Detect which cell encompasses the target text, then output its (X, Y) center coordinate. 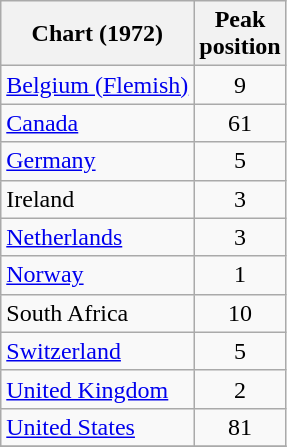
Norway (98, 275)
1 (240, 275)
61 (240, 123)
Switzerland (98, 351)
United States (98, 427)
2 (240, 389)
South Africa (98, 313)
Ireland (98, 199)
81 (240, 427)
10 (240, 313)
Chart (1972) (98, 34)
Belgium (Flemish) (98, 85)
Germany (98, 161)
9 (240, 85)
Netherlands (98, 237)
United Kingdom (98, 389)
Peakposition (240, 34)
Canada (98, 123)
